Find where the given text appears and provide that cell's center as [X, Y] coordinate. 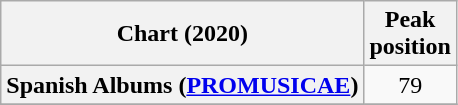
79 [410, 85]
Peak position [410, 34]
Spanish Albums (PROMUSICAE) [182, 85]
Chart (2020) [182, 34]
